For the text-containing cell, return its midpoint in [x, y] coordinate format. 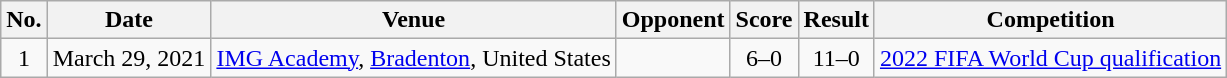
11–0 [836, 58]
March 29, 2021 [129, 58]
Opponent [673, 20]
Score [764, 20]
Date [129, 20]
1 [24, 58]
Competition [1050, 20]
Result [836, 20]
IMG Academy, Bradenton, United States [414, 58]
No. [24, 20]
Venue [414, 20]
6–0 [764, 58]
2022 FIFA World Cup qualification [1050, 58]
